Return [x, y] of the center of cell containing provided text 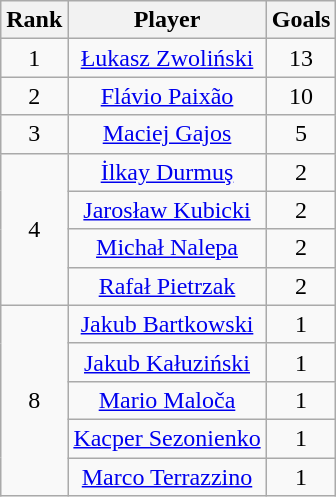
3 [34, 134]
Flávio Paixão [167, 96]
Goals [301, 20]
Player [167, 20]
4 [34, 229]
Maciej Gajos [167, 134]
8 [34, 400]
10 [301, 96]
İlkay Durmuş [167, 172]
5 [301, 134]
Jarosław Kubicki [167, 210]
Marco Terrazzino [167, 477]
Kacper Sezonienko [167, 438]
Rafał Pietrzak [167, 286]
Jakub Kałuziński [167, 362]
Rank [34, 20]
Łukasz Zwoliński [167, 58]
Jakub Bartkowski [167, 324]
Michał Nalepa [167, 248]
Mario Maloča [167, 400]
13 [301, 58]
